Return [x, y] of the center of cell containing provided text 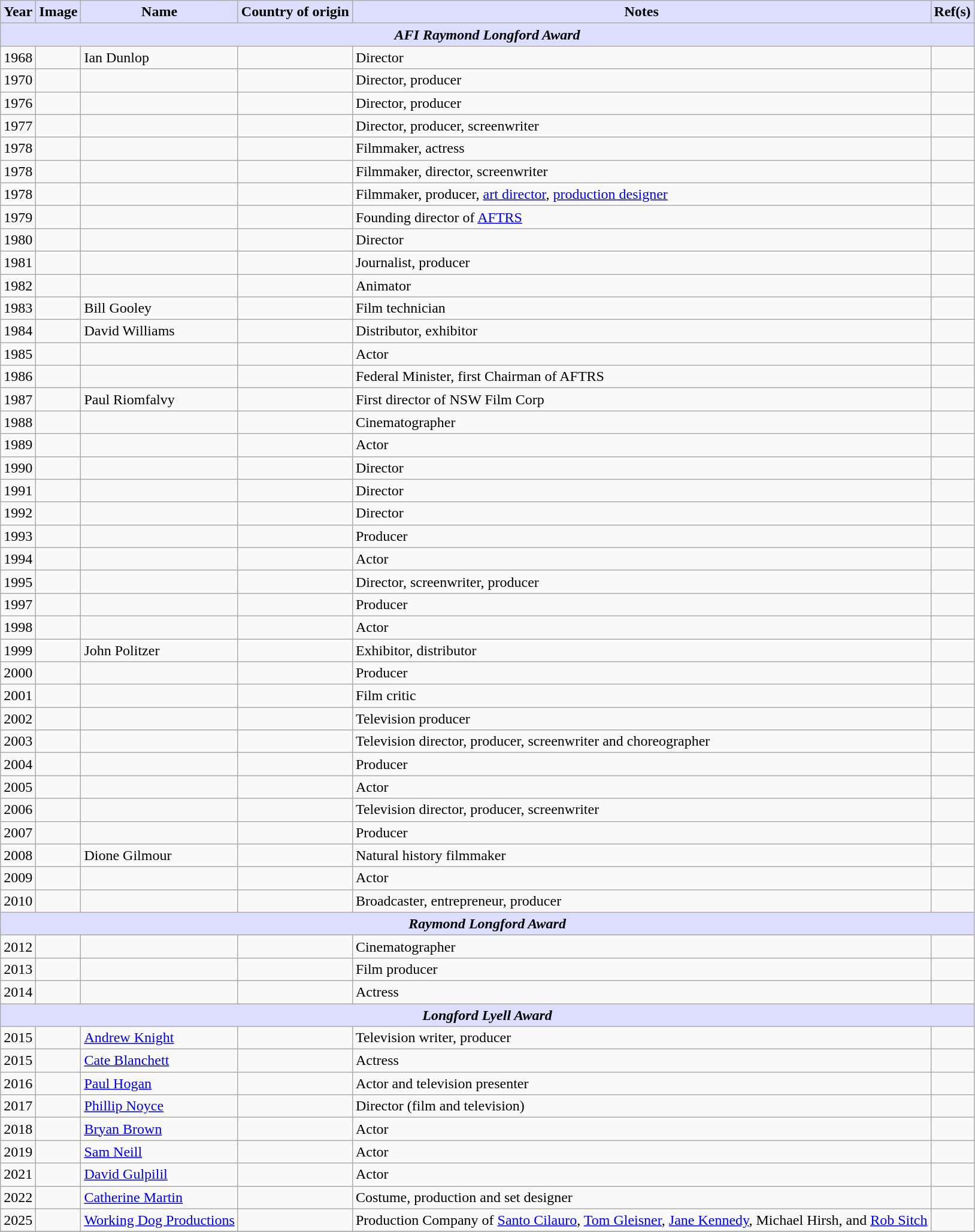
David Williams [159, 331]
Television writer, producer [641, 1038]
Dione Gilmour [159, 855]
Notes [641, 12]
1968 [18, 57]
Actor and television presenter [641, 1083]
2021 [18, 1175]
Federal Minister, first Chairman of AFTRS [641, 377]
Paul Hogan [159, 1083]
Filmmaker, director, screenwriter [641, 171]
Distributor, exhibitor [641, 331]
Paul Riomfalvy [159, 399]
1983 [18, 308]
First director of NSW Film Corp [641, 399]
Animator [641, 286]
Name [159, 12]
2025 [18, 1220]
1981 [18, 262]
1984 [18, 331]
1982 [18, 286]
1995 [18, 582]
Natural history filmmaker [641, 855]
Costume, production and set designer [641, 1197]
2018 [18, 1129]
Director, producer, screenwriter [641, 126]
Bill Gooley [159, 308]
1997 [18, 604]
Production Company of Santo Cilauro, Tom Gleisner, Jane Kennedy, Michael Hirsh, and Rob Sitch [641, 1220]
John Politzer [159, 650]
Film technician [641, 308]
1985 [18, 354]
1987 [18, 399]
2000 [18, 673]
Andrew Knight [159, 1038]
Image [59, 12]
2001 [18, 696]
2012 [18, 946]
Bryan Brown [159, 1129]
Television director, producer, screenwriter and choreographer [641, 741]
2017 [18, 1106]
2019 [18, 1152]
Working Dog Productions [159, 1220]
1986 [18, 377]
Television director, producer, screenwriter [641, 810]
Country of origin [295, 12]
1998 [18, 627]
Journalist, producer [641, 262]
2002 [18, 719]
2003 [18, 741]
1994 [18, 559]
David Gulpilil [159, 1175]
1989 [18, 445]
Television producer [641, 719]
Raymond Longford Award [487, 924]
Director (film and television) [641, 1106]
2005 [18, 787]
Founding director of AFTRS [641, 217]
2010 [18, 901]
1990 [18, 468]
Film critic [641, 696]
2008 [18, 855]
Broadcaster, entrepreneur, producer [641, 901]
Phillip Noyce [159, 1106]
2009 [18, 878]
1992 [18, 513]
Filmmaker, actress [641, 149]
2014 [18, 992]
2004 [18, 764]
Cate Blanchett [159, 1061]
Exhibitor, distributor [641, 650]
1999 [18, 650]
Catherine Martin [159, 1197]
Longford Lyell Award [487, 1015]
2013 [18, 969]
Filmmaker, producer, art director, production designer [641, 194]
1988 [18, 422]
1977 [18, 126]
Sam Neill [159, 1152]
1979 [18, 217]
2022 [18, 1197]
AFI Raymond Longford Award [487, 35]
1970 [18, 80]
1993 [18, 536]
2016 [18, 1083]
1980 [18, 240]
1976 [18, 103]
1991 [18, 491]
2007 [18, 833]
Year [18, 12]
Ref(s) [952, 12]
Film producer [641, 969]
Director, screenwriter, producer [641, 582]
2006 [18, 810]
Ian Dunlop [159, 57]
